Search for the cell housing the specified text and yield its (x, y) center coordinate. 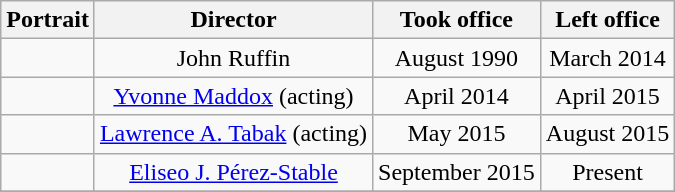
Portrait (48, 20)
March 2014 (607, 58)
April 2015 (607, 96)
John Ruffin (233, 58)
September 2015 (457, 172)
May 2015 (457, 134)
Eliseo J. Pérez-Stable (233, 172)
Took office (457, 20)
Lawrence A. Tabak (acting) (233, 134)
April 2014 (457, 96)
August 1990 (457, 58)
Left office (607, 20)
Present (607, 172)
Director (233, 20)
Yvonne Maddox (acting) (233, 96)
August 2015 (607, 134)
